Output the [x, y] coordinate of the center of the cell containing the given text.  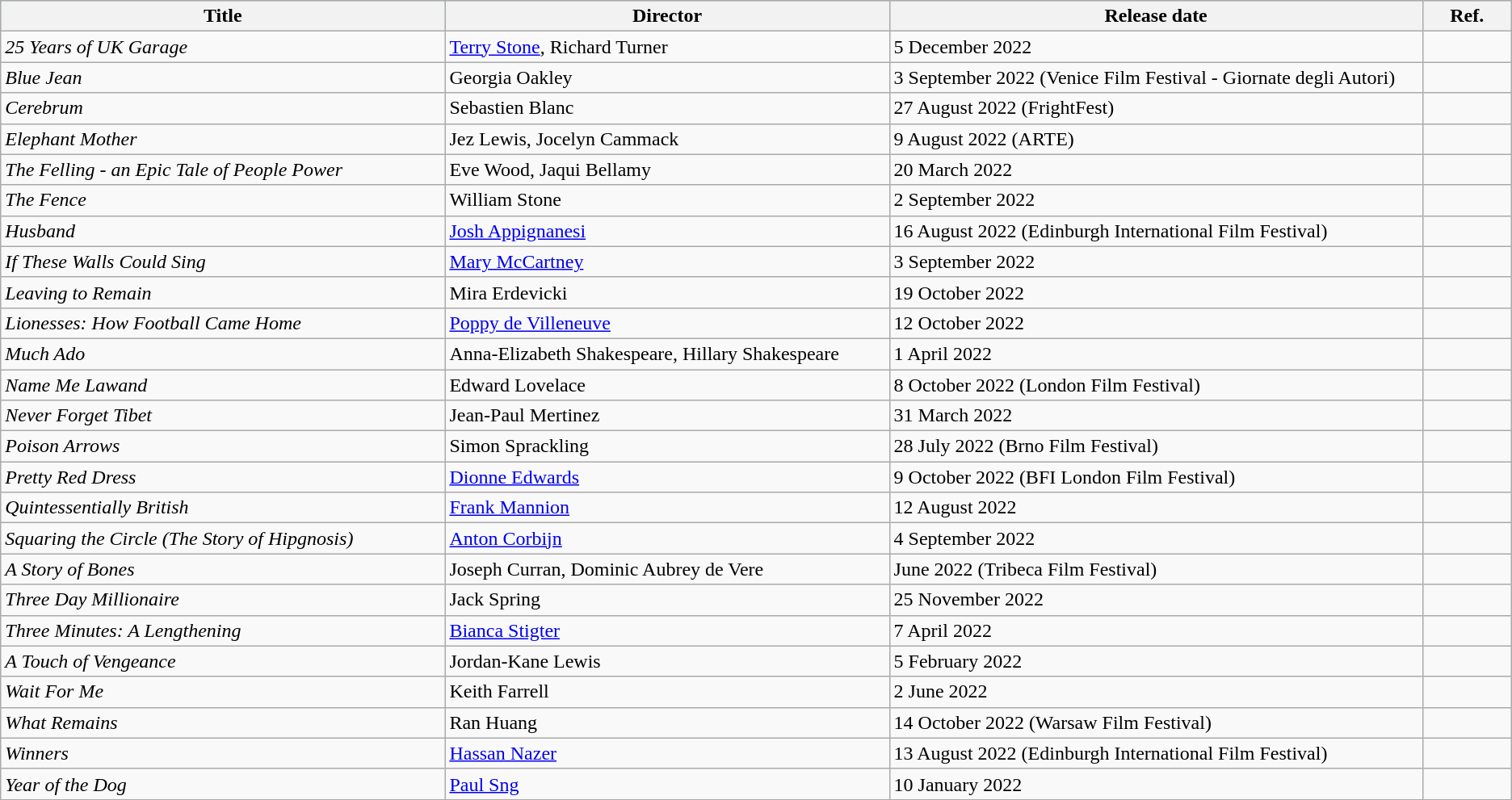
Georgia Oakley [667, 77]
Elephant Mother [223, 139]
10 January 2022 [1156, 784]
19 October 2022 [1156, 292]
25 Years of UK Garage [223, 47]
Keith Farrell [667, 692]
Pretty Red Dress [223, 477]
Terry Stone, Richard Turner [667, 47]
5 February 2022 [1156, 661]
Jack Spring [667, 600]
12 August 2022 [1156, 508]
Winners [223, 753]
Paul Sng [667, 784]
Poppy de Villeneuve [667, 323]
28 July 2022 (Brno Film Festival) [1156, 446]
Anna-Elizabeth Shakespeare, Hillary Shakespeare [667, 354]
12 October 2022 [1156, 323]
Squaring the Circle (The Story of Hipgnosis) [223, 538]
Sebastien Blanc [667, 108]
Year of the Dog [223, 784]
A Story of Bones [223, 569]
Dionne Edwards [667, 477]
4 September 2022 [1156, 538]
Bianca Stigter [667, 630]
Lionesses: How Football Came Home [223, 323]
Josh Appignanesi [667, 231]
Wait For Me [223, 692]
2 September 2022 [1156, 200]
June 2022 (Tribeca Film Festival) [1156, 569]
Mary McCartney [667, 262]
Ran Huang [667, 723]
Jean-Paul Mertinez [667, 416]
25 November 2022 [1156, 600]
20 March 2022 [1156, 170]
Name Me Lawand [223, 385]
13 August 2022 (Edinburgh International Film Festival) [1156, 753]
William Stone [667, 200]
27 August 2022 (FrightFest) [1156, 108]
What Remains [223, 723]
Frank Mannion [667, 508]
31 March 2022 [1156, 416]
3 September 2022 (Venice Film Festival - Giornate degli Autori) [1156, 77]
Simon Sprackling [667, 446]
The Felling - an Epic Tale of People Power [223, 170]
9 October 2022 (BFI London Film Festival) [1156, 477]
Poison Arrows [223, 446]
A Touch of Vengeance [223, 661]
Title [223, 16]
Jordan-Kane Lewis [667, 661]
2 June 2022 [1156, 692]
Never Forget Tibet [223, 416]
Three Minutes: A Lengthening [223, 630]
3 September 2022 [1156, 262]
Hassan Nazer [667, 753]
Quintessentially British [223, 508]
7 April 2022 [1156, 630]
Joseph Curran, Dominic Aubrey de Vere [667, 569]
Eve Wood, Jaqui Bellamy [667, 170]
Ref. [1467, 16]
Edward Lovelace [667, 385]
If These Walls Could Sing [223, 262]
5 December 2022 [1156, 47]
1 April 2022 [1156, 354]
Three Day Millionaire [223, 600]
Anton Corbijn [667, 538]
Release date [1156, 16]
8 October 2022 (London Film Festival) [1156, 385]
Director [667, 16]
9 August 2022 (ARTE) [1156, 139]
Jez Lewis, Jocelyn Cammack [667, 139]
Blue Jean [223, 77]
Husband [223, 231]
Mira Erdevicki [667, 292]
Leaving to Remain [223, 292]
16 August 2022 (Edinburgh International Film Festival) [1156, 231]
Cerebrum [223, 108]
14 October 2022 (Warsaw Film Festival) [1156, 723]
Much Ado [223, 354]
The Fence [223, 200]
